Output the (X, Y) coordinate of the center of the cell containing the given text.  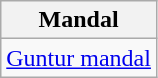
Guntur mandal (79, 58)
Mandal (79, 20)
